Return the [X, Y] coordinate for the center point of the cell that contains the specified text.  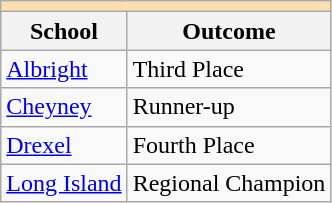
Long Island [64, 183]
Outcome [229, 31]
Runner-up [229, 107]
Fourth Place [229, 145]
School [64, 31]
Third Place [229, 69]
Albright [64, 69]
Regional Champion [229, 183]
Cheyney [64, 107]
Drexel [64, 145]
